Determine the (X, Y) coordinate at the center of the cell enclosing the given text.  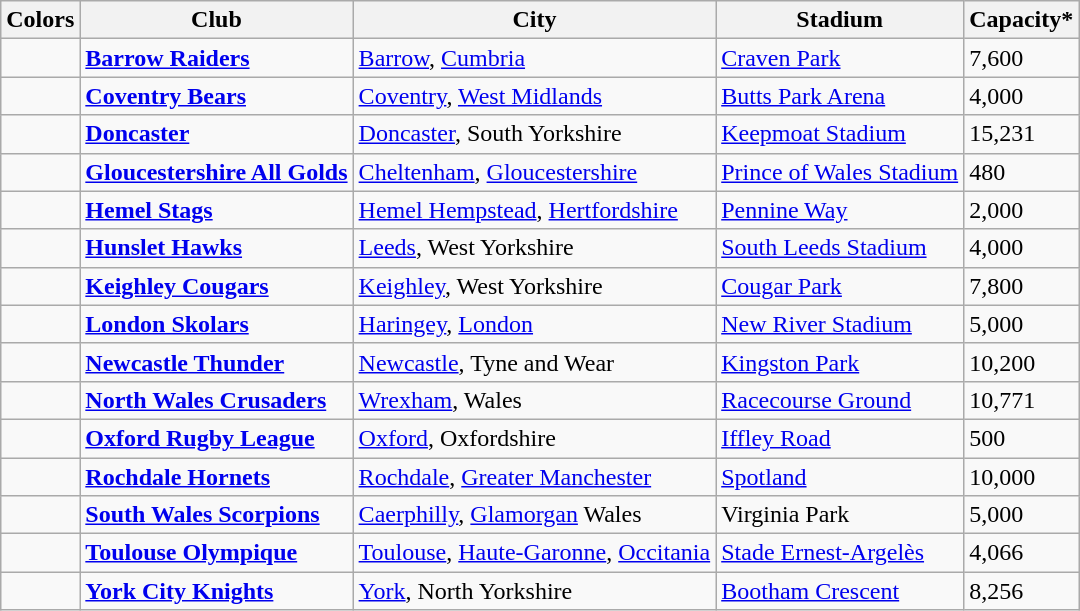
Keepmoat Stadium (840, 134)
500 (1022, 438)
Kingston Park (840, 362)
Barrow Raiders (216, 58)
7,600 (1022, 58)
Doncaster, South Yorkshire (534, 134)
Bootham Crescent (840, 591)
York, North Yorkshire (534, 591)
10,200 (1022, 362)
Capacity* (1022, 20)
Keighley Cougars (216, 286)
Club (216, 20)
Newcastle, Tyne and Wear (534, 362)
Leeds, West Yorkshire (534, 248)
Cougar Park (840, 286)
Caerphilly, Glamorgan Wales (534, 515)
Pennine Way (840, 210)
Hunslet Hawks (216, 248)
New River Stadium (840, 324)
10,771 (1022, 400)
Prince of Wales Stadium (840, 172)
8,256 (1022, 591)
2,000 (1022, 210)
City (534, 20)
Coventry Bears (216, 96)
North Wales Crusaders (216, 400)
Keighley, West Yorkshire (534, 286)
4,066 (1022, 553)
Butts Park Arena (840, 96)
Oxford, Oxfordshire (534, 438)
Cheltenham, Gloucestershire (534, 172)
10,000 (1022, 477)
Doncaster (216, 134)
Stade Ernest-Argelès (840, 553)
480 (1022, 172)
Stadium (840, 20)
South Wales Scorpions (216, 515)
Gloucestershire All Golds (216, 172)
York City Knights (216, 591)
Rochdale Hornets (216, 477)
Hemel Hempstead, Hertfordshire (534, 210)
Oxford Rugby League (216, 438)
Wrexham, Wales (534, 400)
Toulouse Olympique (216, 553)
Iffley Road (840, 438)
Virginia Park (840, 515)
7,800 (1022, 286)
Spotland (840, 477)
Newcastle Thunder (216, 362)
Coventry, West Midlands (534, 96)
Haringey, London (534, 324)
South Leeds Stadium (840, 248)
Hemel Stags (216, 210)
Toulouse, Haute-Garonne, Occitania (534, 553)
London Skolars (216, 324)
Barrow, Cumbria (534, 58)
15,231 (1022, 134)
Rochdale, Greater Manchester (534, 477)
Craven Park (840, 58)
Racecourse Ground (840, 400)
Colors (40, 20)
